For the text-containing cell, return its midpoint in (X, Y) coordinate format. 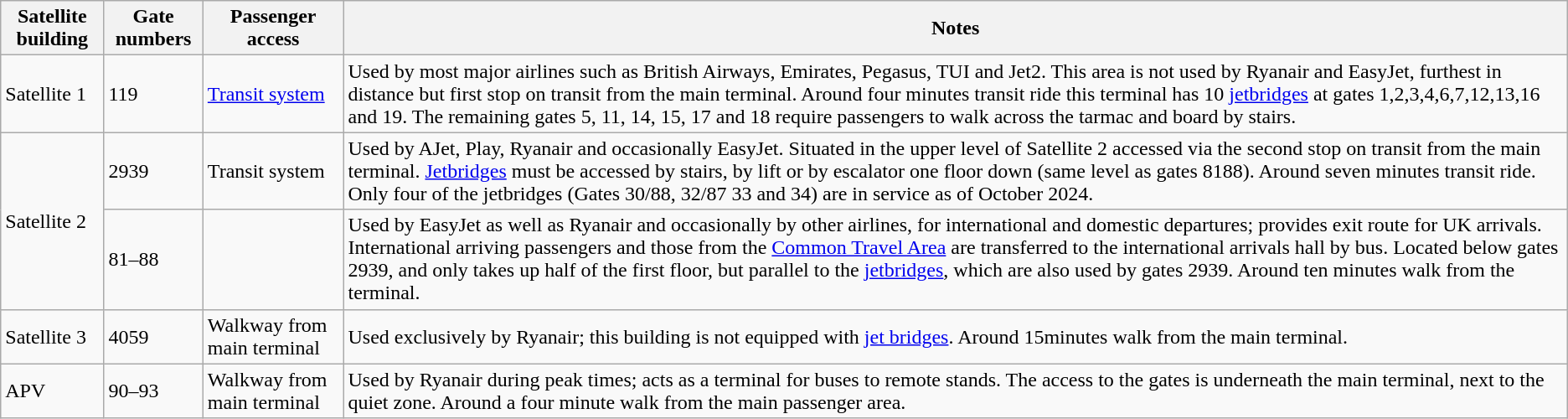
119 (153, 94)
Satellite building (52, 28)
Gate numbers (153, 28)
Satellite 1 (52, 94)
Satellite 3 (52, 337)
4059 (153, 337)
Notes (955, 28)
Used exclusively by Ryanair; this building is not equipped with jet bridges. Around 15minutes walk from the main terminal. (955, 337)
Satellite 2 (52, 221)
APV (52, 391)
81–88 (153, 260)
Passenger access (273, 28)
90–93 (153, 391)
2939 (153, 171)
